Identify which cell holds the provided text, then report its (x, y) central coordinate. 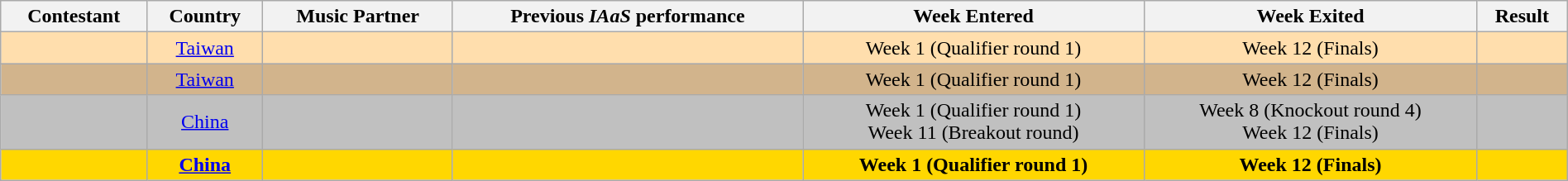
Music Partner (357, 17)
Week Entered (974, 17)
Week 1 (Qualifier round 1)Week 11 (Breakout round) (974, 122)
Country (205, 17)
Result (1522, 17)
Week 8 (Knockout round 4)Week 12 (Finals) (1311, 122)
Week Exited (1311, 17)
Contestant (74, 17)
Previous IAaS performance (627, 17)
